Return [x, y] of the center of cell containing provided text 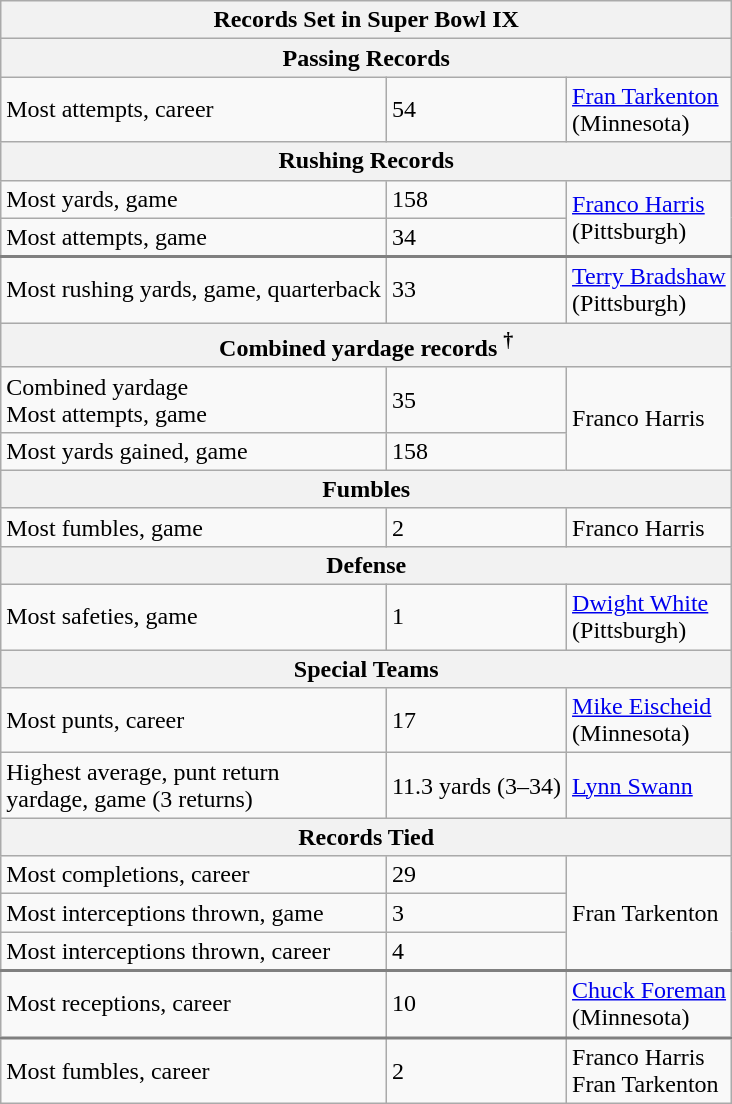
Most rushing yards, game, quarterback [194, 290]
Combined yardage records † [366, 346]
Fumbles [366, 489]
Most punts, career [194, 720]
Terry Bradshaw(Pittsburgh) [650, 290]
11.3 yards (3–34) [476, 786]
Combined yardage Most attempts, game [194, 400]
34 [476, 238]
Mike Eischeid(Minnesota) [650, 720]
Rushing Records [366, 161]
Most safeties, game [194, 618]
Franco HarrisFran Tarkenton [650, 1070]
4 [476, 952]
Defense [366, 565]
33 [476, 290]
Most attempts, career [194, 110]
Most yards gained, game [194, 451]
1 [476, 618]
3 [476, 913]
Fran Tarkenton [650, 914]
Records Set in Super Bowl IX [366, 20]
Most yards, game [194, 199]
35 [476, 400]
Most fumbles, game [194, 527]
Dwight White(Pittsburgh) [650, 618]
17 [476, 720]
Franco Harris(Pittsburgh) [650, 218]
Lynn Swann [650, 786]
Records Tied [366, 837]
Most fumbles, career [194, 1070]
Most receptions, career [194, 1004]
29 [476, 875]
Most interceptions thrown, game [194, 913]
Passing Records [366, 58]
Fran Tarkenton(Minnesota) [650, 110]
Highest average, punt return yardage, game (3 returns) [194, 786]
Special Teams [366, 669]
10 [476, 1004]
54 [476, 110]
Most attempts, game [194, 238]
Chuck Foreman(Minnesota) [650, 1004]
Most interceptions thrown, career [194, 952]
Most completions, career [194, 875]
